Detect which cell encompasses the target text, then output its (X, Y) center coordinate. 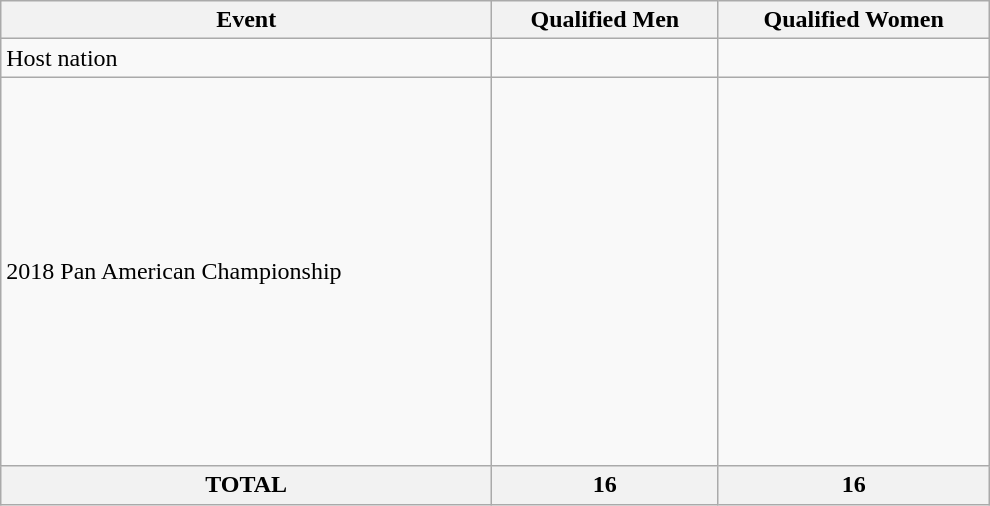
Qualified Men (605, 20)
TOTAL (246, 485)
Host nation (246, 58)
2018 Pan American Championship (246, 272)
Event (246, 20)
Qualified Women (854, 20)
